Return the [x, y] coordinate for the center point of the cell that contains the specified text.  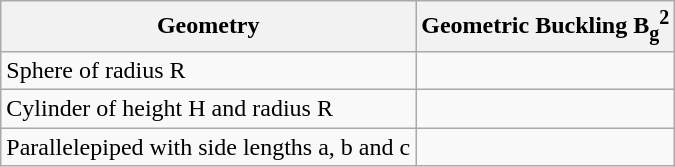
Geometric Buckling Bg2 [546, 26]
Sphere of radius R [208, 71]
Parallelepiped with side lengths a, b and c [208, 147]
Geometry [208, 26]
Cylinder of height H and radius R [208, 109]
